Determine the (x, y) coordinate at the center of the cell enclosing the given text.  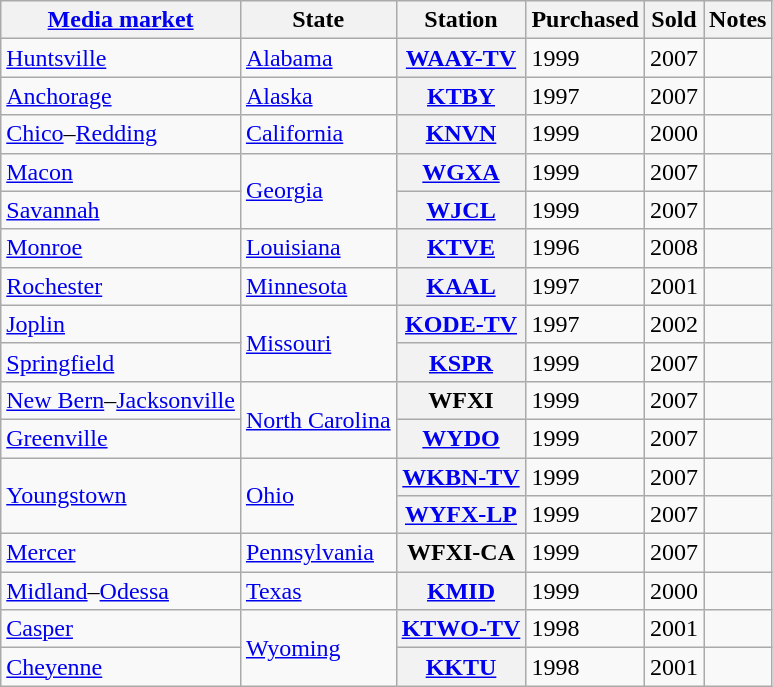
KAAL (461, 286)
Youngstown (121, 496)
Pennsylvania (318, 553)
Notes (738, 20)
KTVE (461, 248)
WYDO (461, 438)
Springfield (121, 362)
Alabama (318, 58)
KODE-TV (461, 324)
Midland–Odessa (121, 591)
Media market (121, 20)
New Bern–Jacksonville (121, 400)
Anchorage (121, 96)
Casper (121, 629)
WFXI (461, 400)
1996 (586, 248)
Wyoming (318, 648)
North Carolina (318, 419)
WYFX-LP (461, 515)
Minnesota (318, 286)
KTWO-TV (461, 629)
Louisiana (318, 248)
Purchased (586, 20)
Sold (674, 20)
Missouri (318, 343)
Texas (318, 591)
WFXI-CA (461, 553)
KSPR (461, 362)
KMID (461, 591)
KKTU (461, 667)
California (318, 134)
2002 (674, 324)
Chico–Redding (121, 134)
Joplin (121, 324)
Rochester (121, 286)
Huntsville (121, 58)
Georgia (318, 191)
Ohio (318, 496)
2008 (674, 248)
Mercer (121, 553)
KNVN (461, 134)
WGXA (461, 172)
Greenville (121, 438)
WJCL (461, 210)
Station (461, 20)
KTBY (461, 96)
WKBN-TV (461, 477)
State (318, 20)
Savannah (121, 210)
WAAY-TV (461, 58)
Alaska (318, 96)
Macon (121, 172)
Cheyenne (121, 667)
Monroe (121, 248)
